Find where the given text appears and provide that cell's center as [x, y] coordinate. 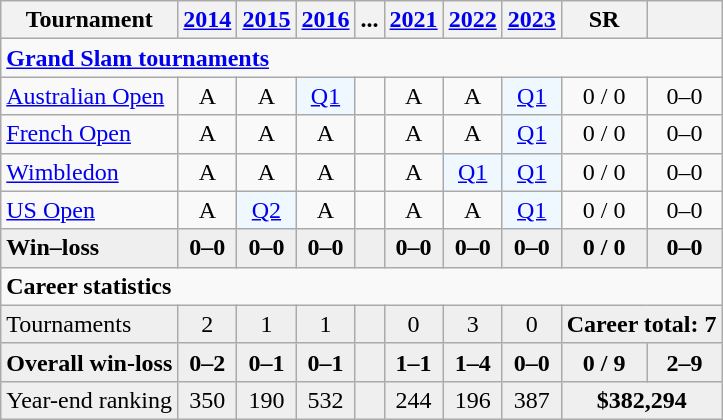
532 [326, 400]
Career total: 7 [642, 324]
0 / 9 [604, 362]
US Open [90, 210]
Q2 [266, 210]
... [370, 20]
2021 [414, 20]
350 [208, 400]
Year-end ranking [90, 400]
Tournaments [90, 324]
Win–loss [90, 248]
0–2 [208, 362]
Career statistics [362, 286]
3 [472, 324]
2 [208, 324]
2023 [532, 20]
Overall win-loss [90, 362]
French Open [90, 134]
Wimbledon [90, 172]
2022 [472, 20]
$382,294 [642, 400]
2–9 [684, 362]
190 [266, 400]
244 [414, 400]
SR [604, 20]
Tournament [90, 20]
196 [472, 400]
1–1 [414, 362]
2015 [266, 20]
2016 [326, 20]
1–4 [472, 362]
Australian Open [90, 96]
Grand Slam tournaments [362, 58]
2014 [208, 20]
387 [532, 400]
